For the text-containing cell, return its midpoint in [x, y] coordinate format. 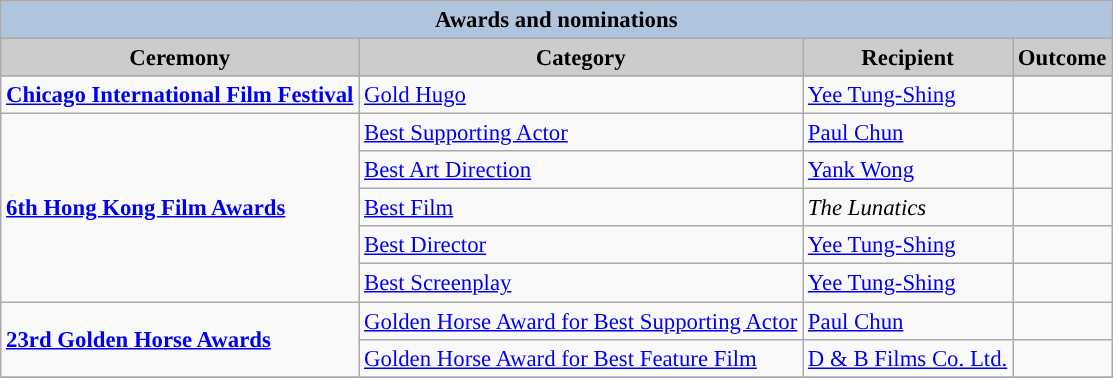
Golden Horse Award for Best Supporting Actor [581, 321]
Gold Hugo [581, 95]
Best Screenplay [581, 283]
Best Supporting Actor [581, 133]
D & B Films Co. Ltd. [908, 358]
Outcome [1062, 58]
Yank Wong [908, 170]
Recipient [908, 58]
Best Film [581, 208]
Awards and nominations [556, 20]
Chicago International Film Festival [180, 95]
Category [581, 58]
Golden Horse Award for Best Feature Film [581, 358]
Best Director [581, 245]
23rd Golden Horse Awards [180, 340]
6th Hong Kong Film Awards [180, 208]
Ceremony [180, 58]
Best Art Direction [581, 170]
The Lunatics [908, 208]
